Return (x, y) of the center of cell containing provided text 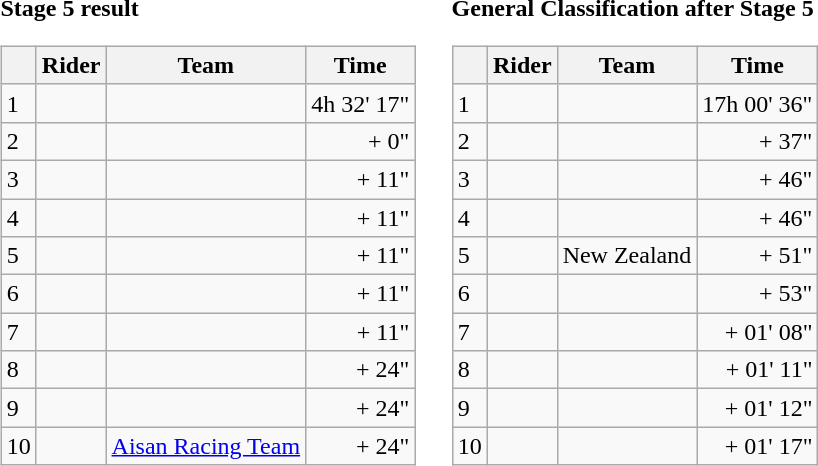
+ 51" (758, 256)
Aisan Racing Team (206, 446)
+ 53" (758, 294)
New Zealand (627, 256)
+ 01' 17" (758, 446)
+ 01' 08" (758, 332)
+ 01' 11" (758, 370)
17h 00' 36" (758, 103)
4h 32' 17" (360, 103)
+ 37" (758, 141)
+ 01' 12" (758, 408)
+ 0" (360, 141)
